Determine the (x, y) coordinate at the center of the cell enclosing the given text.  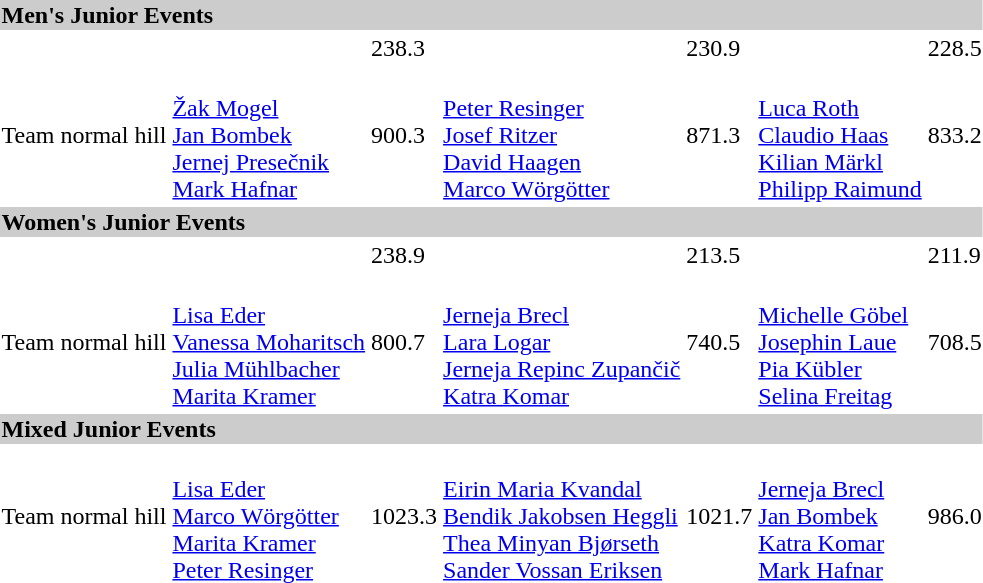
900.3 (404, 135)
238.3 (404, 48)
238.9 (404, 255)
211.9 (954, 255)
871.3 (720, 135)
213.5 (720, 255)
230.9 (720, 48)
Women's Junior Events (492, 222)
740.5 (720, 342)
Michelle GöbelJosephin LauePia KüblerSelina Freitag (840, 342)
Men's Junior Events (492, 15)
Jerneja BreclLara LogarJerneja Repinc ZupančičKatra Komar (562, 342)
Lisa EderVanessa MoharitschJulia MühlbacherMarita Kramer (269, 342)
800.7 (404, 342)
Peter ResingerJosef RitzerDavid HaagenMarco Wörgötter (562, 135)
Žak MogelJan BombekJernej PresečnikMark Hafnar (269, 135)
228.5 (954, 48)
Luca RothClaudio HaasKilian MärklPhilipp Raimund (840, 135)
708.5 (954, 342)
833.2 (954, 135)
Mixed Junior Events (492, 429)
